Find where the given text appears and provide that cell's center as (x, y) coordinate. 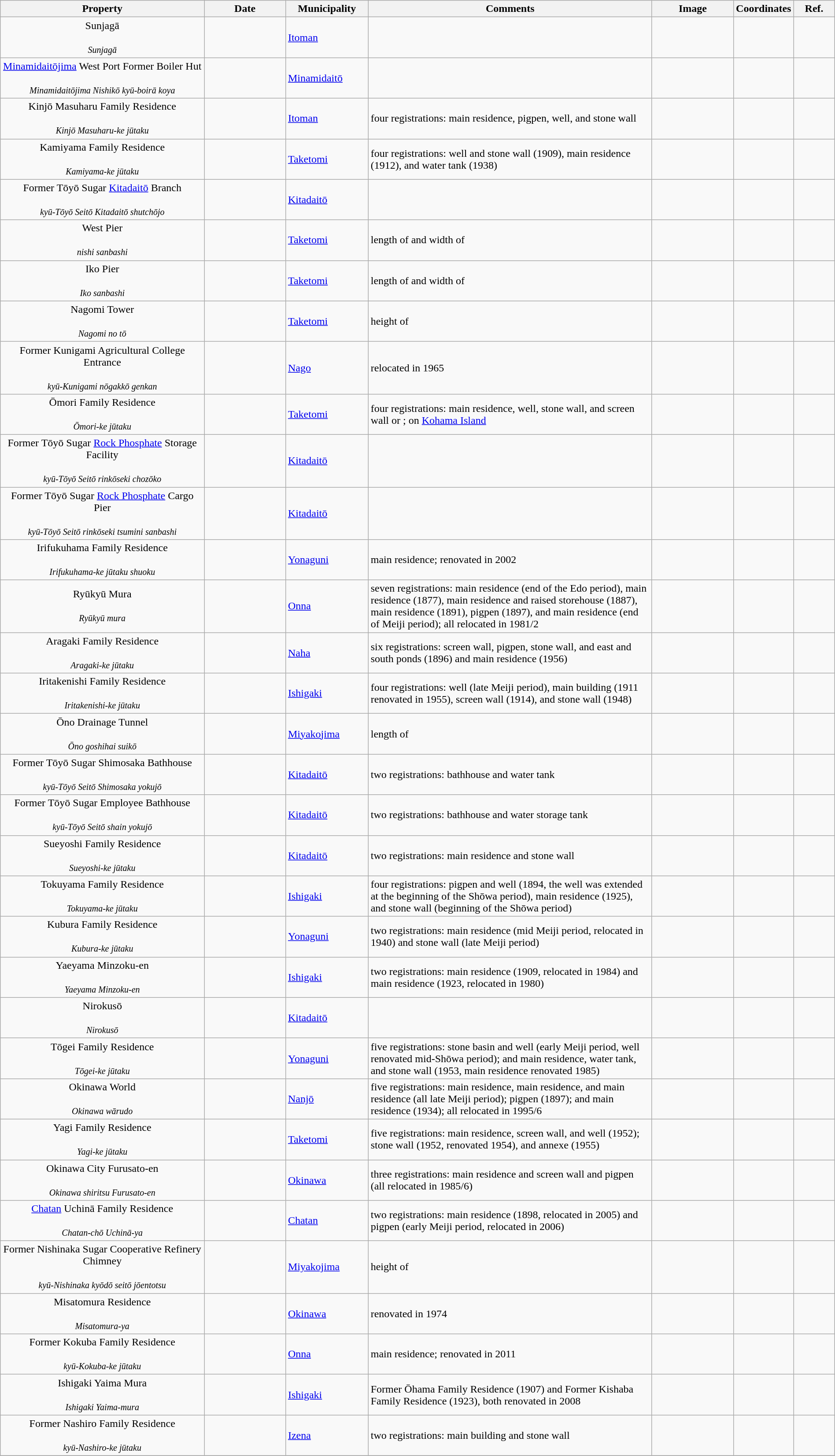
four registrations: well (late Meiji period), main building (1911 renovated in 1955), screen wall (1914), and stone wall (1948) (510, 693)
Okinawa WorldOkinawa wārudo (102, 1099)
main residence; renovated in 2002 (510, 560)
Naha (327, 653)
Former Kokuba Family Residencekyū-Kokuba-ke jūtaku (102, 1354)
Yaeyama Minzoku-enYaeyama Minzoku-en (102, 977)
Chatan Uchinā Family ResidenceChatan-chō Uchinā-ya (102, 1221)
two registrations: main residence (1909, relocated in 1984) and main residence (1923, relocated in 1980) (510, 977)
two registrations: main residence (mid Meiji period, relocated in 1940) and stone wall (late Meiji period) (510, 937)
Kinjō Masuharu Family ResidenceKinjō Masuharu-ke jūtaku (102, 119)
four registrations: main residence, well, stone wall, and screen wall or ; on Kohama Island (510, 414)
renovated in 1974 (510, 1314)
Irifukuhama Family ResidenceIrifukuhama-ke jūtaku shuoku (102, 560)
Chatan (327, 1221)
Kubura Family ResidenceKubura-ke jūtaku (102, 937)
Kamiyama Family ResidenceKamiyama-ke jūtaku (102, 159)
Former Nashiro Family Residencekyū-Nashiro-ke jūtaku (102, 1435)
six registrations: screen wall, pigpen, stone wall, and east and south ponds (1896) and main residence (1956) (510, 653)
Former Tōyō Sugar Shimosaka Bathhousekyū-Tōyō Seitō Shimosaka yokujō (102, 774)
Tōgei Family ResidenceTōgei-ke jūtaku (102, 1058)
Yagi Family ResidenceYagi-ke jūtaku (102, 1139)
Former Tōyō Sugar Rock Phosphate Storage Facilitykyū-Tōyō Seitō rinkōseki chozōko (102, 461)
Izena (327, 1435)
Former Nishinaka Sugar Cooperative Refinery Chimneykyū-Nishinaka kyōdō seitō jōentotsu (102, 1267)
Ōmori Family ResidenceŌmori-ke jūtaku (102, 414)
Sueyoshi Family ResidenceSueyoshi-ke jūtaku (102, 856)
Nagomi TowerNagomi no tō (102, 321)
Nago (327, 367)
two registrations: main building and stone wall (510, 1435)
five registrations: main residence, screen wall, and well (1952); stone wall (1952, renovated 1954), and annexe (1955) (510, 1139)
two registrations: bathhouse and water tank (510, 774)
Okinawa City Furusato-enOkinawa shiritsu Furusato-en (102, 1180)
Former Tōyō Sugar Rock Phosphate Cargo Pierkyū-Tōyō Seitō rinkōseki tsumini sanbashi (102, 514)
NirokusōNirokusō (102, 1018)
Iko PierIko sanbashi (102, 281)
Comments (510, 9)
Former Ōhama Family Residence (1907) and Former Kishaba Family Residence (1923), both renovated in 2008 (510, 1395)
Former Kunigami Agricultural College Entrancekyū-Kunigami nōgakkō genkan (102, 367)
Coordinates (764, 9)
two registrations: main residence and stone wall (510, 856)
four registrations: main residence, pigpen, well, and stone wall (510, 119)
two registrations: bathhouse and water storage tank (510, 815)
Date (245, 9)
main residence; renovated in 2011 (510, 1354)
relocated in 1965 (510, 367)
Ref. (814, 9)
Image (692, 9)
Former Tōyō Sugar Employee Bathhousekyū-Tōyō Seitō shain yokujō (102, 815)
Ryūkyū MuraRyūkyū mura (102, 606)
Municipality (327, 9)
Iritakenishi Family ResidenceIritakenishi-ke jūtaku (102, 693)
Minamidaitōjima West Port Former Boiler HutMinamidaitōjima Nishikō kyū-boirā koya (102, 78)
Nanjō (327, 1099)
Property (102, 9)
two registrations: main residence (1898, relocated in 2005) and pigpen (early Meiji period, relocated in 2006) (510, 1221)
Ishigaki Yaima MuraIshigaki Yaima-mura (102, 1395)
length of (510, 734)
Minamidaitō (327, 78)
West Piernishi sanbashi (102, 240)
Aragaki Family ResidenceAragaki-ke jūtaku (102, 653)
Former Tōyō Sugar Kitadaitō Branchkyū-Tōyō Seitō Kitadaitō shutchōjo (102, 200)
SunjagāSunjagā (102, 37)
Ōno Drainage TunnelŌno goshihai suikō (102, 734)
Tokuyama Family ResidenceTokuyama-ke jūtaku (102, 896)
three registrations: main residence and screen wall and pigpen (all relocated in 1985/6) (510, 1180)
four registrations: well and stone wall (1909), main residence (1912), and water tank (1938) (510, 159)
Misatomura ResidenceMisatomura-ya (102, 1314)
